From the cell containing the given text, extract its center point as [x, y] coordinate. 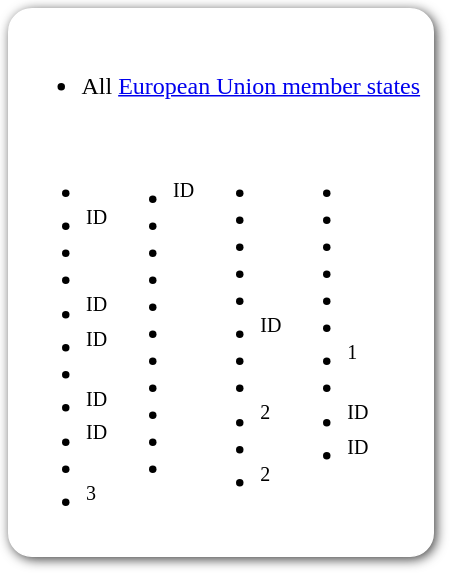
1IDID [328, 333]
ID [154, 333]
IDIDIDIDID3 [66, 333]
ID22 [241, 333]
All European Union member states IDIDIDIDID3 ID ID22 1IDID [221, 282]
